For the text-containing cell, return its midpoint in (x, y) coordinate format. 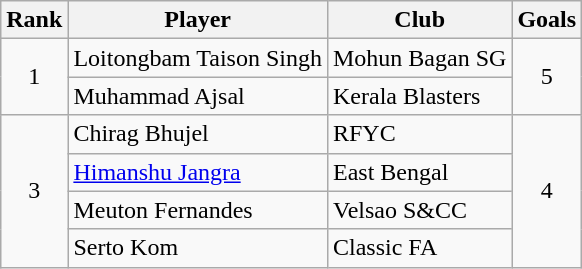
RFYC (419, 134)
5 (547, 77)
Kerala Blasters (419, 96)
Loitongbam Taison Singh (198, 58)
Velsao S&CC (419, 210)
1 (34, 77)
Himanshu Jangra (198, 172)
Classic FA (419, 248)
Player (198, 20)
4 (547, 191)
Mohun Bagan SG (419, 58)
Chirag Bhujel (198, 134)
Goals (547, 20)
Club (419, 20)
Rank (34, 20)
East Bengal (419, 172)
Meuton Fernandes (198, 210)
Serto Kom (198, 248)
Muhammad Ajsal (198, 96)
3 (34, 191)
